Find where the given text appears and provide that cell's center as (x, y) coordinate. 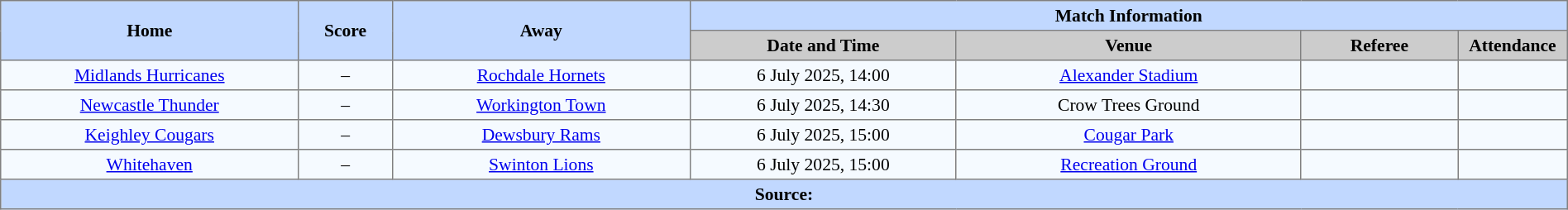
Crow Trees Ground (1128, 105)
Cougar Park (1128, 135)
Workington Town (541, 105)
Home (150, 31)
Recreation Ground (1128, 165)
Rochdale Hornets (541, 75)
Attendance (1513, 45)
6 July 2025, 14:00 (823, 75)
Swinton Lions (541, 165)
Score (346, 31)
Newcastle Thunder (150, 105)
Date and Time (823, 45)
Alexander Stadium (1128, 75)
Source: (784, 194)
Whitehaven (150, 165)
Venue (1128, 45)
Dewsbury Rams (541, 135)
Midlands Hurricanes (150, 75)
Away (541, 31)
Match Information (1128, 16)
Referee (1379, 45)
6 July 2025, 14:30 (823, 105)
Keighley Cougars (150, 135)
